Detect which cell encompasses the target text, then output its (X, Y) center coordinate. 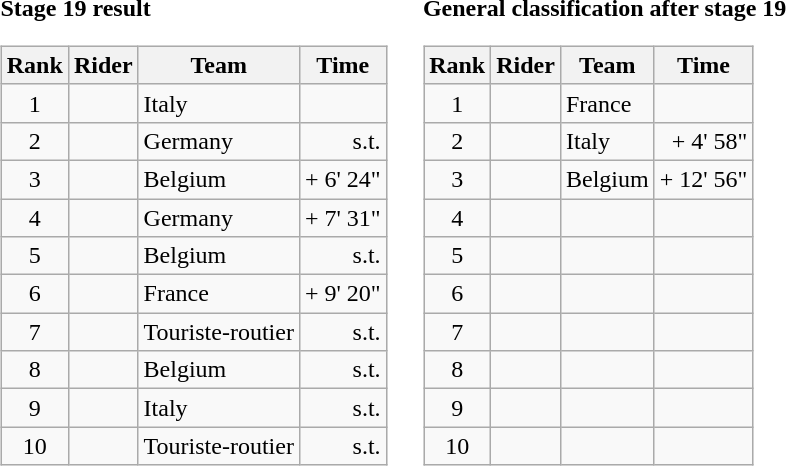
+ 12' 56" (704, 179)
+ 7' 31" (342, 217)
+ 4' 58" (704, 141)
+ 6' 24" (342, 179)
+ 9' 20" (342, 294)
